Identify which cell holds the provided text, then report its (X, Y) central coordinate. 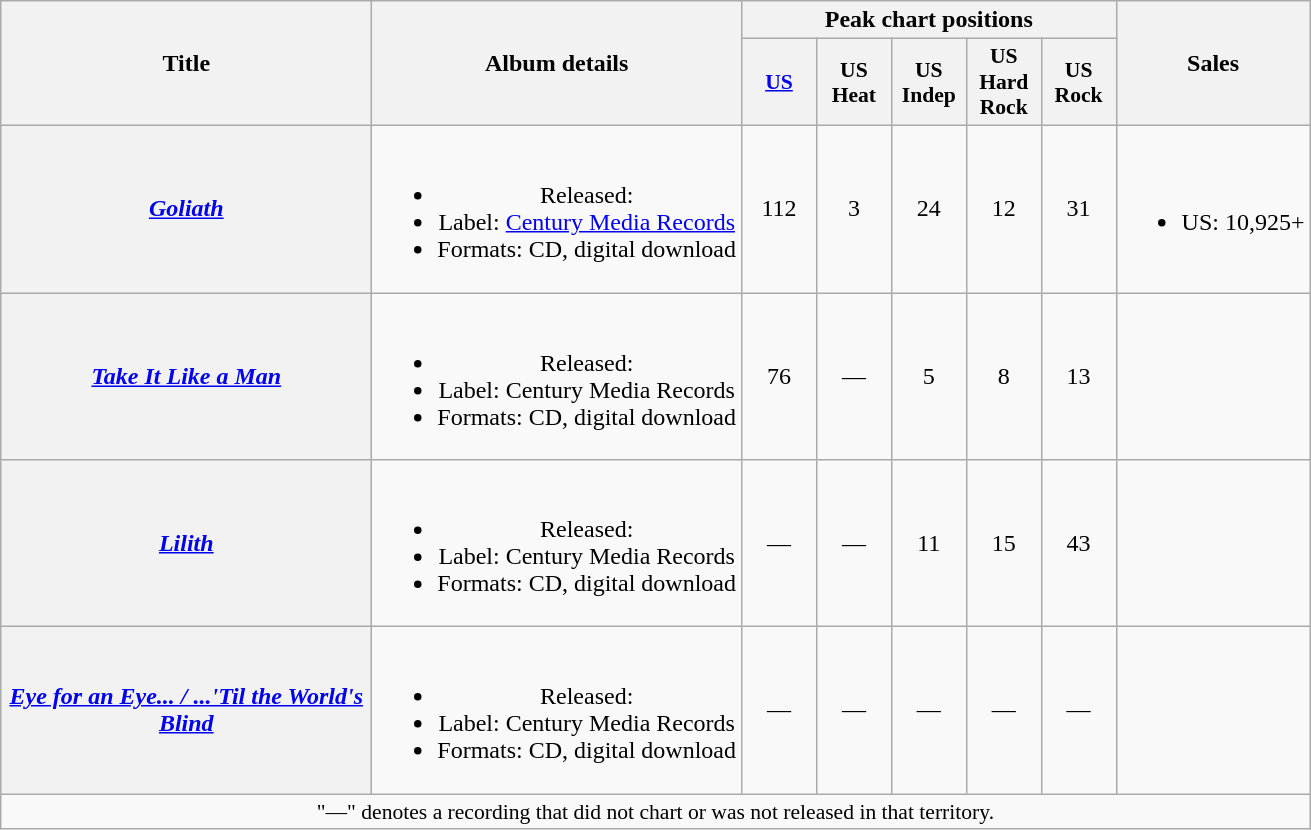
US Rock (1078, 82)
US Indep (928, 82)
US (780, 82)
11 (928, 544)
"—" denotes a recording that did not chart or was not released in that territory. (656, 812)
3 (854, 208)
Lilith (186, 544)
12 (1004, 208)
Sales (1213, 64)
15 (1004, 544)
Goliath (186, 208)
Eye for an Eye... / ...'Til the World's Blind (186, 710)
Album details (557, 64)
112 (780, 208)
US Heat (854, 82)
US Hard Rock (1004, 82)
US: 10,925+ (1213, 208)
24 (928, 208)
5 (928, 376)
Peak chart positions (930, 20)
Take It Like a Man (186, 376)
8 (1004, 376)
76 (780, 376)
Title (186, 64)
13 (1078, 376)
31 (1078, 208)
43 (1078, 544)
